Detect which cell encompasses the target text, then output its [X, Y] center coordinate. 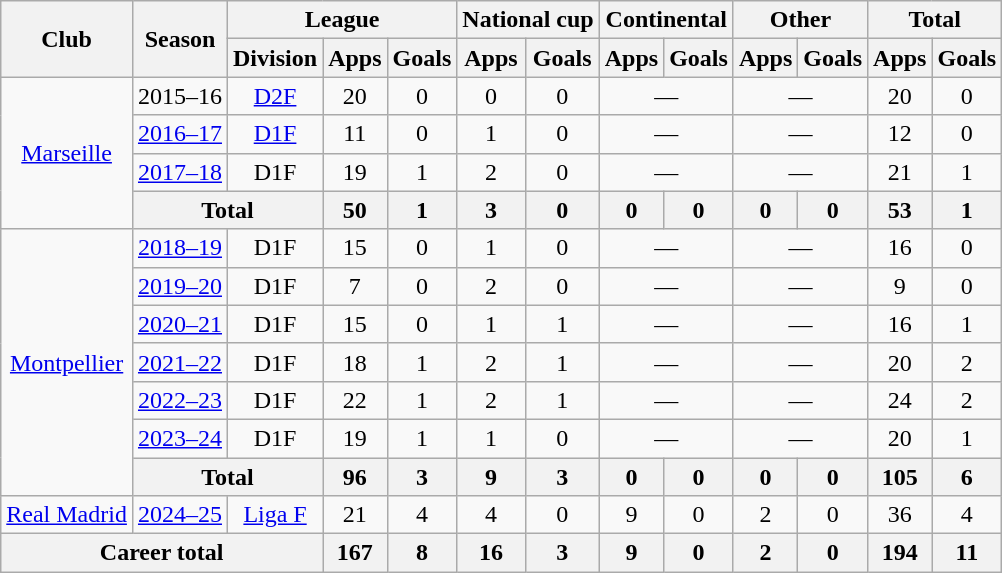
2020–21 [180, 324]
Liga F [276, 515]
2018–19 [180, 248]
Other [800, 20]
105 [900, 477]
National cup [528, 20]
2017–18 [180, 172]
Marseille [67, 153]
36 [900, 515]
50 [355, 210]
2022–23 [180, 400]
Season [180, 39]
2024–25 [180, 515]
96 [355, 477]
2016–17 [180, 134]
Continental [666, 20]
24 [900, 400]
8 [422, 553]
Real Madrid [67, 515]
12 [900, 134]
167 [355, 553]
6 [967, 477]
2021–22 [180, 362]
League [342, 20]
22 [355, 400]
2023–24 [180, 438]
53 [900, 210]
Career total [162, 553]
194 [900, 553]
18 [355, 362]
D2F [276, 96]
Club [67, 39]
7 [355, 286]
Montpellier [67, 362]
Division [276, 58]
2015–16 [180, 96]
2019–20 [180, 286]
